Provide the [x, y] coordinate of the cell's center where the given text is located.  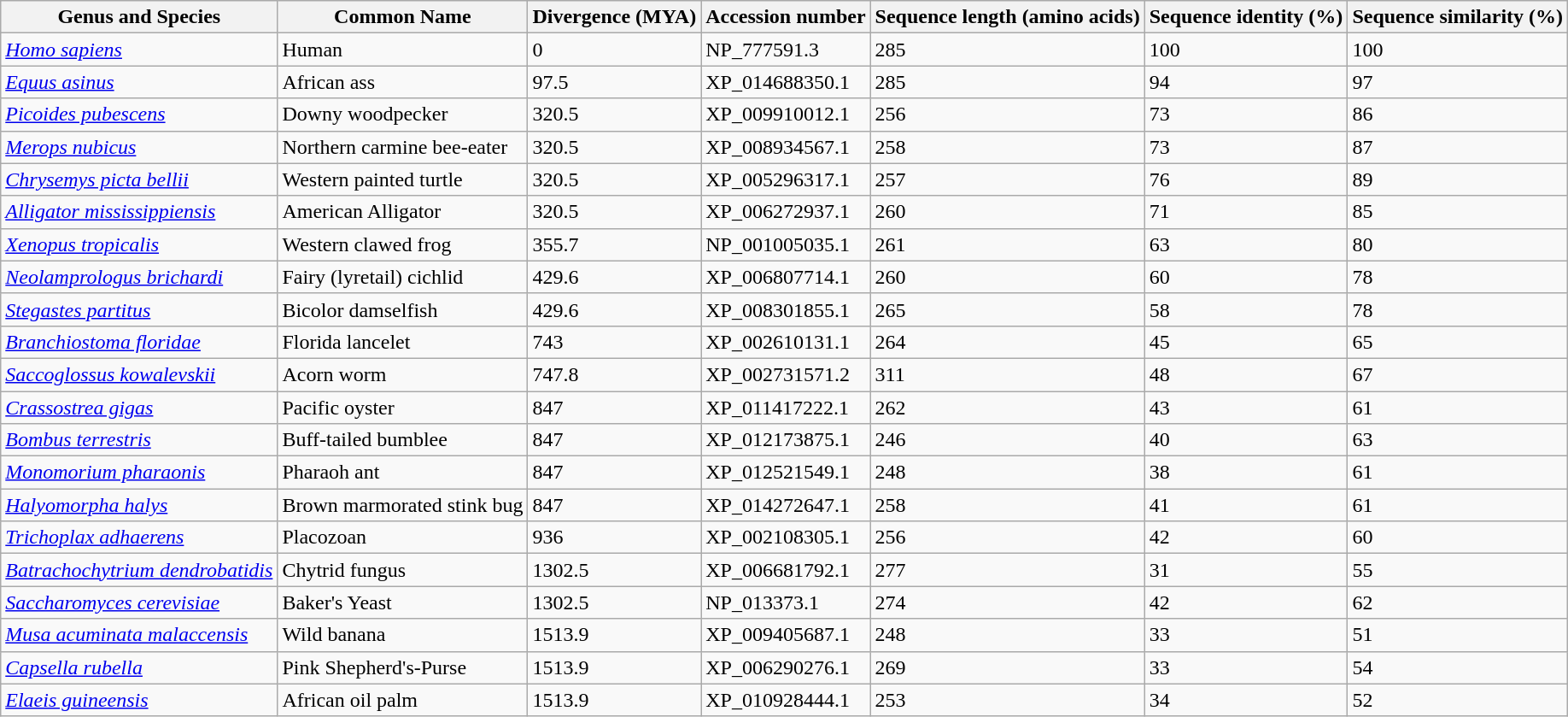
XP_009405687.1 [786, 635]
277 [1008, 570]
Human [403, 50]
NP_013373.1 [786, 602]
Acorn worm [403, 374]
Pacific oyster [403, 408]
Saccoglossus kowalevskii [139, 374]
45 [1246, 342]
African ass [403, 82]
Neolamprologus brichardi [139, 277]
Florida lancelet [403, 342]
Alligator mississippiensis [139, 212]
262 [1008, 408]
Northern carmine bee-eater [403, 147]
XP_008301855.1 [786, 309]
97 [1458, 82]
41 [1246, 505]
62 [1458, 602]
Downy woodpecker [403, 115]
743 [615, 342]
40 [1246, 440]
Chrysemys picta bellii [139, 179]
936 [615, 538]
Sequence length (amino acids) [1008, 17]
Saccharomyces cerevisiae [139, 602]
38 [1246, 473]
89 [1458, 179]
Placozoan [403, 538]
43 [1246, 408]
355.7 [615, 244]
Fairy (lyretail) cichlid [403, 277]
Capsella rubella [139, 667]
Bombus terrestris [139, 440]
261 [1008, 244]
XP_012173875.1 [786, 440]
71 [1246, 212]
African oil palm [403, 700]
Stegastes partitus [139, 309]
Divergence (MYA) [615, 17]
XP_014688350.1 [786, 82]
American Alligator [403, 212]
Chytrid fungus [403, 570]
Xenopus tropicalis [139, 244]
55 [1458, 570]
246 [1008, 440]
97.5 [615, 82]
NP_777591.3 [786, 50]
Batrachochytrium dendrobatidis [139, 570]
67 [1458, 374]
0 [615, 50]
274 [1008, 602]
Western clawed frog [403, 244]
747.8 [615, 374]
Common Name [403, 17]
54 [1458, 667]
86 [1458, 115]
269 [1008, 667]
257 [1008, 179]
Pharaoh ant [403, 473]
XP_014272647.1 [786, 505]
Musa acuminata malaccensis [139, 635]
XP_006290276.1 [786, 667]
Monomorium pharaonis [139, 473]
Baker's Yeast [403, 602]
Equus asinus [139, 82]
76 [1246, 179]
XP_006272937.1 [786, 212]
Sequence similarity (%) [1458, 17]
311 [1008, 374]
XP_006681792.1 [786, 570]
Buff-tailed bumblee [403, 440]
XP_008934567.1 [786, 147]
58 [1246, 309]
87 [1458, 147]
Halyomorpha halys [139, 505]
Wild banana [403, 635]
80 [1458, 244]
XP_002731571.2 [786, 374]
Genus and Species [139, 17]
31 [1246, 570]
264 [1008, 342]
Elaeis guineensis [139, 700]
Homo sapiens [139, 50]
Merops nubicus [139, 147]
Sequence identity (%) [1246, 17]
XP_005296317.1 [786, 179]
34 [1246, 700]
Pink Shepherd's-Purse [403, 667]
XP_011417222.1 [786, 408]
Brown marmorated stink bug [403, 505]
Western painted turtle [403, 179]
XP_002108305.1 [786, 538]
265 [1008, 309]
Trichoplax adhaerens [139, 538]
94 [1246, 82]
Picoides pubescens [139, 115]
48 [1246, 374]
Bicolor damselfish [403, 309]
Branchiostoma floridae [139, 342]
XP_012521549.1 [786, 473]
52 [1458, 700]
Crassostrea gigas [139, 408]
253 [1008, 700]
XP_006807714.1 [786, 277]
XP_010928444.1 [786, 700]
65 [1458, 342]
Accession number [786, 17]
NP_001005035.1 [786, 244]
51 [1458, 635]
XP_009910012.1 [786, 115]
XP_002610131.1 [786, 342]
85 [1458, 212]
